From the cell containing the given text, extract its center point as [x, y] coordinate. 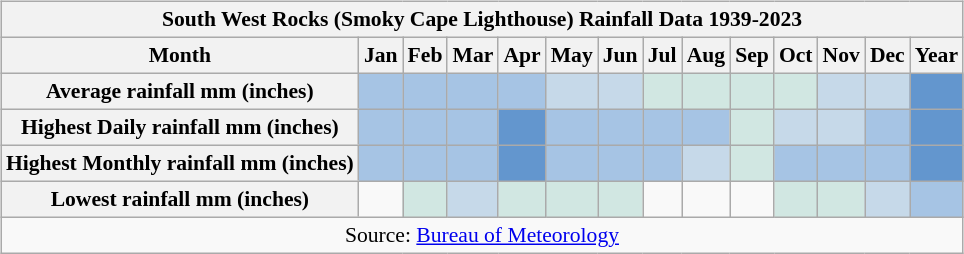
Dec [888, 55]
Sep [752, 55]
Jan [381, 55]
Feb [426, 55]
Month [180, 55]
Apr [522, 55]
Average rainfall mm (inches) [180, 91]
Year [936, 55]
Source: Bureau of Meteorology [482, 235]
Mar [472, 55]
Nov [842, 55]
Aug [706, 55]
Oct [796, 55]
South West Rocks (Smoky Cape Lighthouse) Rainfall Data 1939-2023 [482, 19]
Jun [620, 55]
Lowest rainfall mm (inches) [180, 199]
Jul [662, 55]
May [572, 55]
Highest Monthly rainfall mm (inches) [180, 163]
Highest Daily rainfall mm (inches) [180, 127]
